Provide the (X, Y) coordinate of the cell's center where the given text is located.  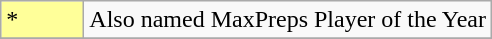
Also named MaxPreps Player of the Year (288, 20)
* (42, 20)
